Return (X, Y) of the center of cell containing provided text 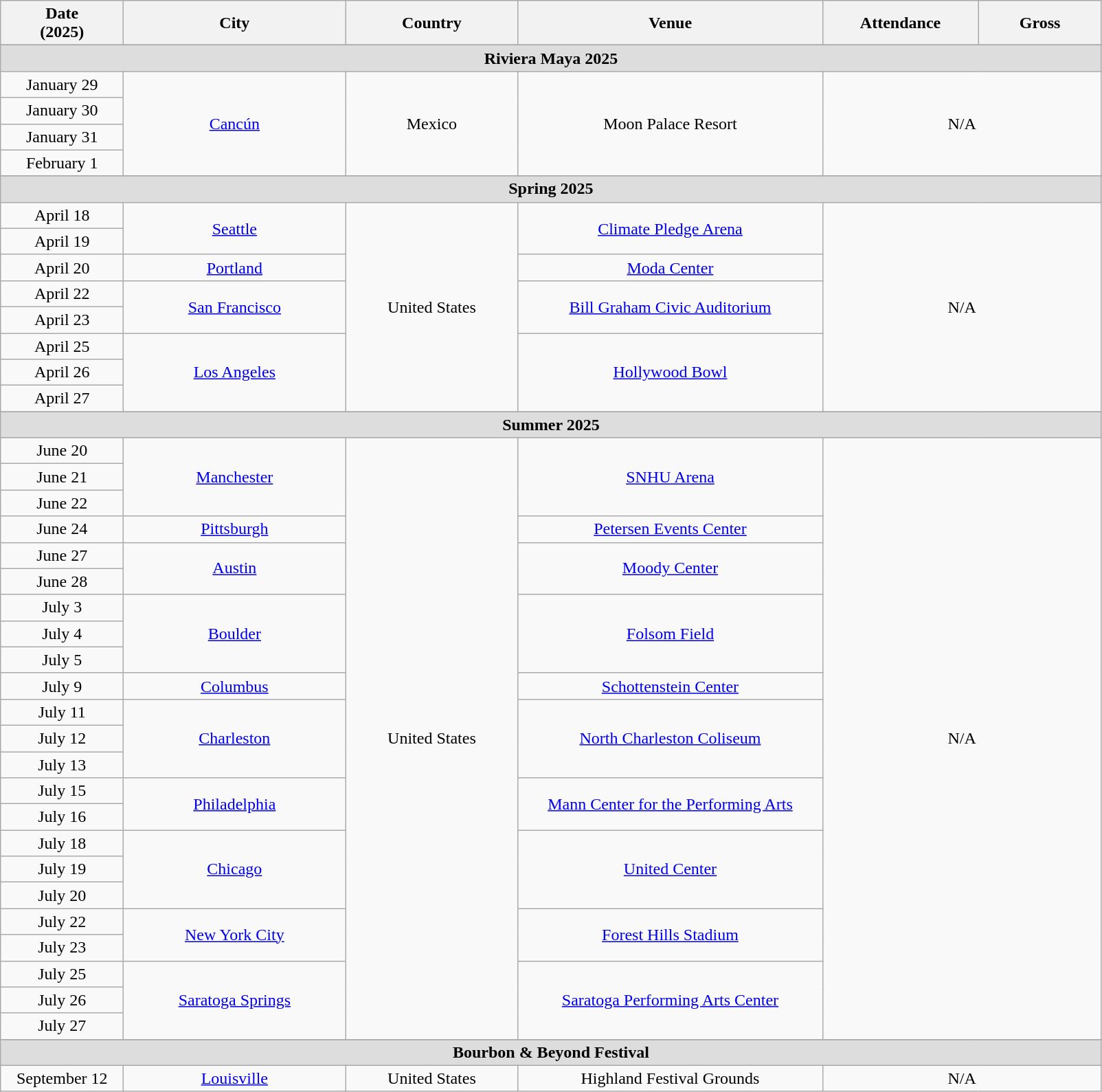
June 22 (62, 503)
Country (431, 23)
July 26 (62, 1000)
July 4 (62, 634)
Philadelphia (235, 804)
June 28 (62, 581)
Bill Graham Civic Auditorium (671, 307)
June 24 (62, 529)
July 9 (62, 686)
Petersen Events Center (671, 529)
Mann Center for the Performing Arts (671, 804)
Date(2025) (62, 23)
July 23 (62, 948)
Venue (671, 23)
Saratoga Springs (235, 1000)
April 25 (62, 346)
July 11 (62, 712)
January 31 (62, 137)
July 20 (62, 895)
Pittsburgh (235, 529)
April 26 (62, 372)
Charleston (235, 738)
Highland Festival Grounds (671, 1078)
United Center (671, 869)
Climate Pledge Arena (671, 228)
Portland (235, 267)
July 25 (62, 974)
Summer 2025 (551, 425)
Schottenstein Center (671, 686)
Moda Center (671, 267)
July 16 (62, 817)
January 29 (62, 85)
San Francisco (235, 307)
Manchester (235, 477)
July 15 (62, 791)
June 27 (62, 555)
April 23 (62, 320)
Folsom Field (671, 634)
July 18 (62, 843)
July 13 (62, 765)
Moon Palace Resort (671, 124)
Louisville (235, 1078)
City (235, 23)
July 12 (62, 738)
April 27 (62, 399)
Chicago (235, 869)
July 19 (62, 869)
Austin (235, 568)
Columbus (235, 686)
SNHU Arena (671, 477)
April 19 (62, 241)
June 20 (62, 451)
Saratoga Performing Arts Center (671, 1000)
April 20 (62, 267)
February 1 (62, 163)
Cancún (235, 124)
July 27 (62, 1026)
Moody Center (671, 568)
January 30 (62, 111)
Attendance (900, 23)
July 3 (62, 608)
Gross (1040, 23)
Mexico (431, 124)
Bourbon & Beyond Festival (551, 1052)
April 18 (62, 215)
July 5 (62, 660)
New York City (235, 935)
Hollywood Bowl (671, 372)
April 22 (62, 293)
Los Angeles (235, 372)
Seattle (235, 228)
Riviera Maya 2025 (551, 58)
Boulder (235, 634)
July 22 (62, 922)
North Charleston Coliseum (671, 738)
Forest Hills Stadium (671, 935)
June 21 (62, 477)
Spring 2025 (551, 189)
September 12 (62, 1078)
